Pinpoint the cell where the given text exists, returning its (x, y) midpoint coordinate. 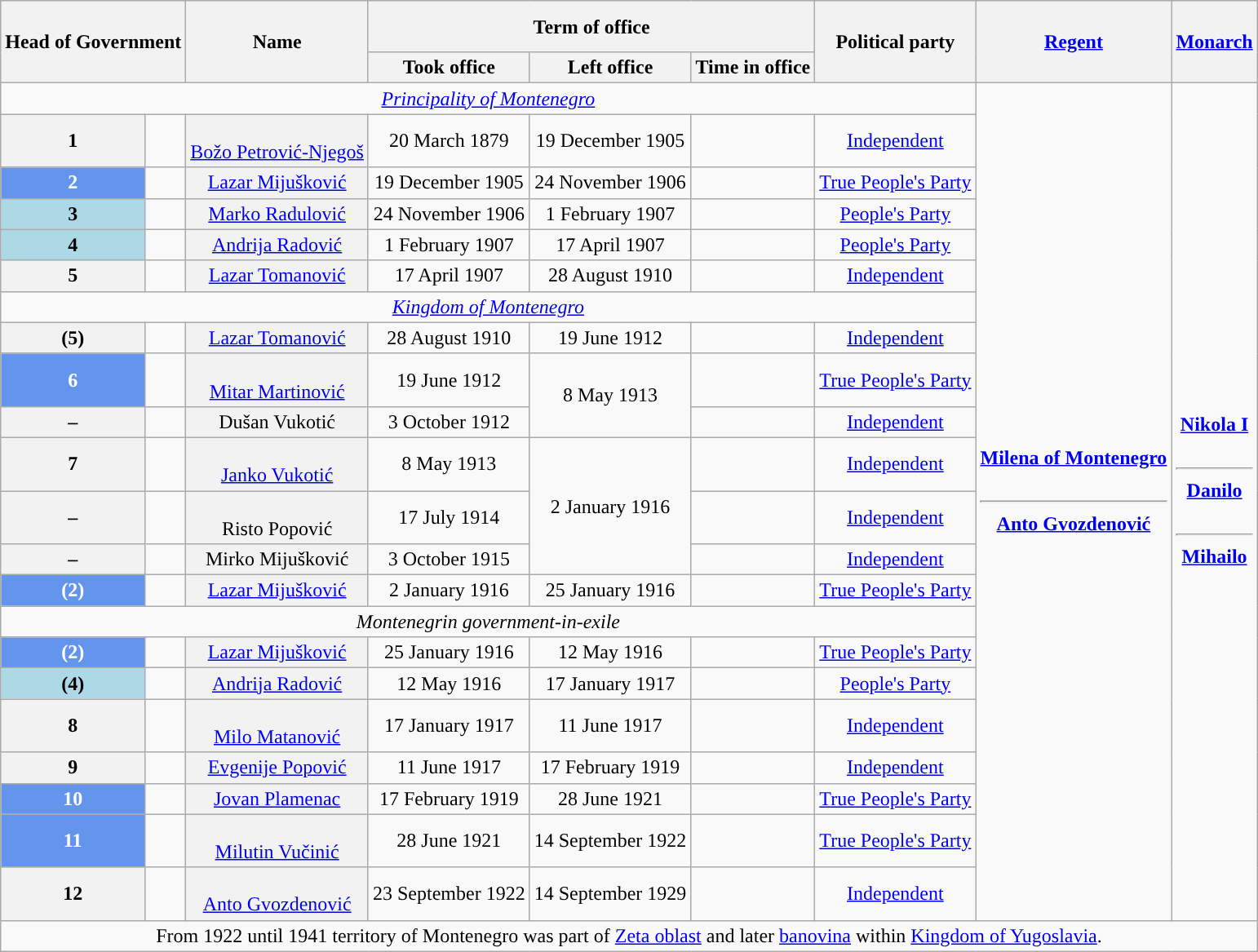
7 (73, 463)
17 July 1914 (449, 517)
Montenegrin government-in-exile (488, 622)
(5) (73, 338)
Regent (1074, 42)
Name (277, 42)
Dušan Vukotić (277, 422)
Time in office (753, 68)
Political party (896, 42)
1 (73, 140)
Kingdom of Montenegro (488, 307)
11 (73, 840)
14 September 1929 (610, 894)
6 (73, 380)
Term of office (591, 26)
Nikola I Danilo Mihailo (1214, 502)
8 (73, 726)
Janko Vukotić (277, 463)
9 (73, 768)
Left office (610, 68)
3 October 1912 (449, 422)
10 (73, 799)
4 (73, 245)
5 (73, 276)
From 1922 until 1941 territory of Montenegro was part of Zeta oblast and later banovina within Kingdom of Yugoslavia. (629, 936)
Mirko Mijušković (277, 560)
Mitar Martinović (277, 380)
3 (73, 214)
12 (73, 894)
20 March 1879 (449, 140)
(4) (73, 684)
Head of Government (93, 42)
Risto Popović (277, 517)
Jovan Plamenac (277, 799)
Anto Gvozdenović (277, 894)
Evgenije Popović (277, 768)
Milutin Vučinić (277, 840)
23 September 1922 (449, 894)
Marko Radulović (277, 214)
2 (73, 183)
Milena of Montenegro Anto Gvozdenović (1074, 502)
3 October 1915 (449, 560)
14 September 1922 (610, 840)
Principality of Montenegro (488, 99)
Božo Petrović-Njegoš (277, 140)
Milo Matanović (277, 726)
Monarch (1214, 42)
Took office (449, 68)
